Return [x, y] of the center of cell containing provided text 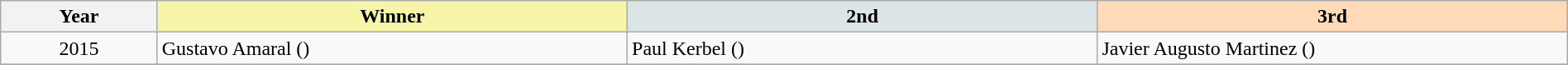
2015 [79, 48]
3rd [1332, 17]
Winner [392, 17]
Javier Augusto Martinez () [1332, 48]
Paul Kerbel () [863, 48]
Gustavo Amaral () [392, 48]
Year [79, 17]
2nd [863, 17]
